Capture the cell that displays the provided text and extract its [X, Y] central coordinate. 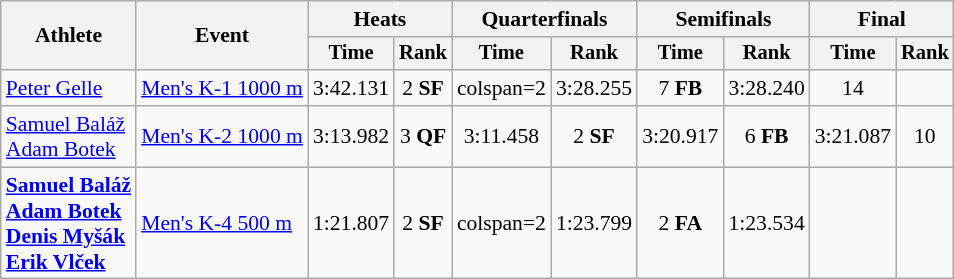
Final [882, 19]
3:42.131 [351, 88]
1:23.534 [766, 223]
10 [925, 136]
3:13.982 [351, 136]
Athlete [68, 36]
Event [222, 36]
Samuel BalážAdam BotekDenis MyšákErik Vlček [68, 223]
3:28.240 [766, 88]
6 FB [766, 136]
Quarterfinals [544, 19]
1:23.799 [594, 223]
1:21.807 [351, 223]
Peter Gelle [68, 88]
3 QF [423, 136]
Samuel BalážAdam Botek [68, 136]
14 [853, 88]
Men's K-2 1000 m [222, 136]
Men's K-4 500 m [222, 223]
3:11.458 [502, 136]
Semifinals [724, 19]
7 FB [680, 88]
Heats [380, 19]
3:28.255 [594, 88]
2 FA [680, 223]
3:21.087 [853, 136]
3:20.917 [680, 136]
Men's K-1 1000 m [222, 88]
